Locate the cell with the specified text and output its [x, y] center coordinate. 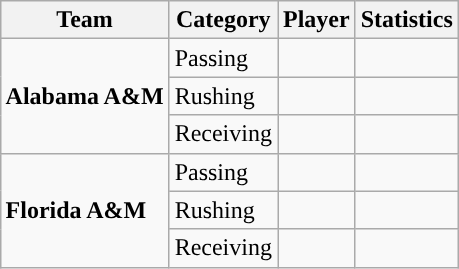
Team [84, 20]
Category [223, 20]
Florida A&M [84, 210]
Statistics [406, 20]
Alabama A&M [84, 96]
Player [317, 20]
